Search for the cell housing the specified text and yield its (X, Y) center coordinate. 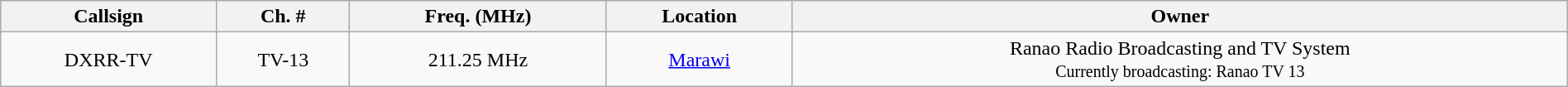
Callsign (109, 17)
TV-13 (283, 60)
211.25 MHz (478, 60)
Marawi (700, 60)
Freq. (MHz) (478, 17)
Owner (1179, 17)
Ranao Radio Broadcasting and TV SystemCurrently broadcasting: Ranao TV 13 (1179, 60)
Ch. # (283, 17)
Location (700, 17)
DXRR-TV (109, 60)
